Extract the (X, Y) coordinate from the center of the cell holding the provided text.  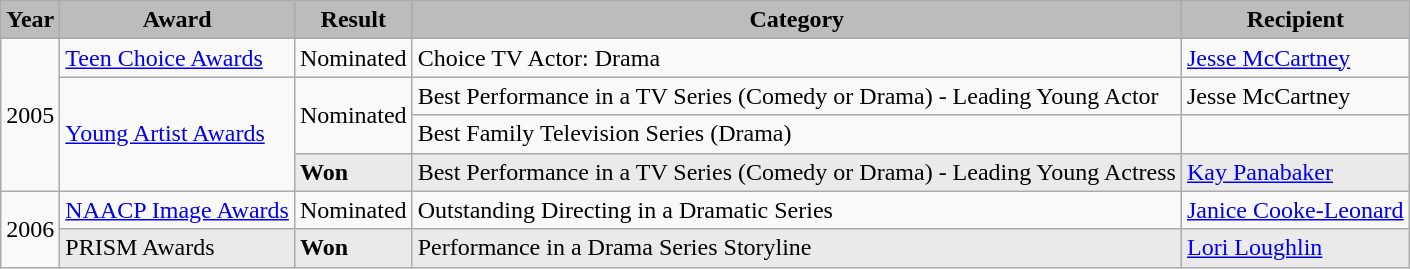
Choice TV Actor: Drama (796, 58)
Outstanding Directing in a Dramatic Series (796, 210)
PRISM Awards (178, 248)
Category (796, 20)
Kay Panabaker (1295, 172)
Teen Choice Awards (178, 58)
Janice Cooke-Leonard (1295, 210)
Best Performance in a TV Series (Comedy or Drama) - Leading Young Actor (796, 96)
2005 (30, 115)
2006 (30, 229)
Award (178, 20)
Young Artist Awards (178, 134)
Result (353, 20)
Best Performance in a TV Series (Comedy or Drama) - Leading Young Actress (796, 172)
Best Family Television Series (Drama) (796, 134)
Year (30, 20)
Recipient (1295, 20)
Performance in a Drama Series Storyline (796, 248)
Lori Loughlin (1295, 248)
NAACP Image Awards (178, 210)
